For the text-containing cell, return its midpoint in [x, y] coordinate format. 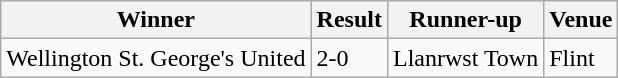
Winner [156, 20]
Flint [581, 58]
Result [349, 20]
2-0 [349, 58]
Runner-up [465, 20]
Llanrwst Town [465, 58]
Venue [581, 20]
Wellington St. George's United [156, 58]
